Determine the [x, y] coordinate at the center of the cell enclosing the given text.  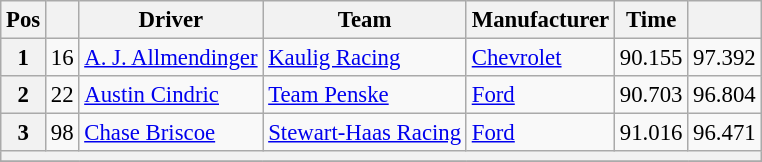
90.155 [652, 58]
A. J. Allmendinger [171, 58]
22 [62, 95]
Chase Briscoe [171, 133]
1 [24, 58]
97.392 [724, 58]
Time [652, 20]
98 [62, 133]
Team [365, 20]
90.703 [652, 95]
Manufacturer [540, 20]
Chevrolet [540, 58]
91.016 [652, 133]
Pos [24, 20]
Kaulig Racing [365, 58]
Stewart-Haas Racing [365, 133]
Team Penske [365, 95]
96.804 [724, 95]
2 [24, 95]
3 [24, 133]
16 [62, 58]
Driver [171, 20]
Austin Cindric [171, 95]
96.471 [724, 133]
